Provide the (x, y) coordinate of the cell's center where the given text is located.  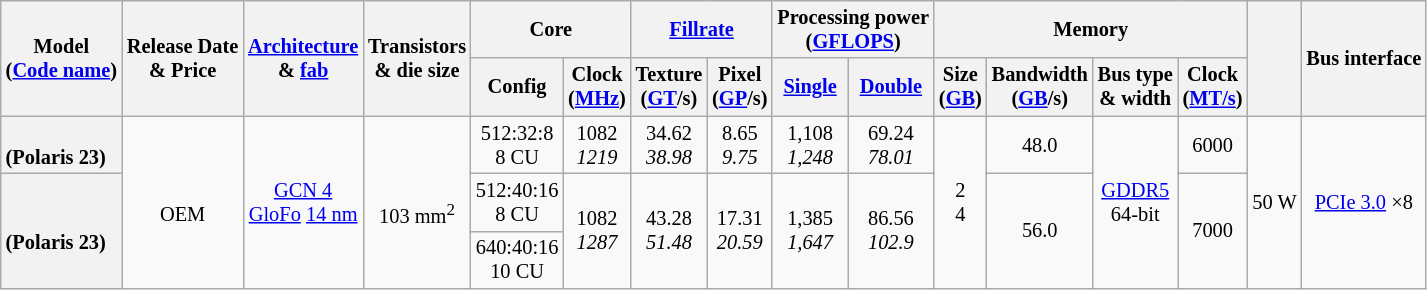
OEM (182, 202)
1,3851,647 (810, 230)
10821287 (596, 230)
Bus type& width (1136, 87)
PCIe 3.0 ×8 (1364, 202)
1,1081,248 (810, 145)
103 mm2 (417, 202)
GDDR564-bit (1136, 202)
8.659.75 (740, 145)
7000 (1213, 230)
Texture(GT/s) (669, 87)
56.0 (1040, 230)
34.6238.98 (669, 145)
GCN 4GloFo 14 nm (303, 202)
Bandwidth(GB/s) (1040, 87)
24 (960, 202)
Double (891, 87)
48.0 (1040, 145)
Size(GB) (960, 87)
Bus interface (1364, 58)
Release Date& Price (182, 58)
Clock(MT/s) (1213, 87)
Fillrate (702, 29)
Processing power(GFLOPS) (853, 29)
43.2851.48 (669, 230)
86.56102.9 (891, 230)
Model(Code name) (62, 58)
Pixel(GP/s) (740, 87)
Memory (1090, 29)
Transistors& die size (417, 58)
512:32:88 CU (517, 145)
Config (517, 87)
640:40:1610 CU (517, 260)
Clock(MHz) (596, 87)
10821219 (596, 145)
17.3120.59 (740, 230)
6000 (1213, 145)
512:40:168 CU (517, 202)
69.2478.01 (891, 145)
Single (810, 87)
Core (551, 29)
Architecture& fab (303, 58)
50 W (1274, 202)
